Capture the cell that displays the provided text and extract its [x, y] central coordinate. 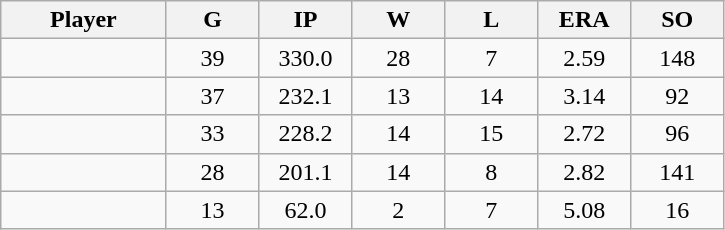
2.72 [584, 134]
148 [678, 58]
2.82 [584, 172]
SO [678, 20]
15 [492, 134]
16 [678, 210]
Player [84, 20]
5.08 [584, 210]
G [212, 20]
33 [212, 134]
37 [212, 96]
39 [212, 58]
W [398, 20]
62.0 [306, 210]
IP [306, 20]
L [492, 20]
330.0 [306, 58]
3.14 [584, 96]
2.59 [584, 58]
ERA [584, 20]
232.1 [306, 96]
96 [678, 134]
201.1 [306, 172]
92 [678, 96]
8 [492, 172]
228.2 [306, 134]
141 [678, 172]
2 [398, 210]
